Capture the cell that displays the provided text and extract its (X, Y) central coordinate. 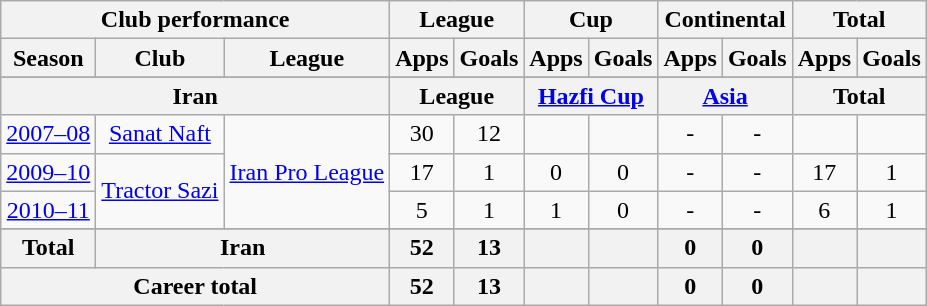
2010–11 (48, 210)
2009–10 (48, 172)
Sanat Naft (160, 134)
12 (489, 134)
Continental (725, 20)
Asia (725, 96)
2007–08 (48, 134)
Career total (196, 286)
Tractor Sazi (160, 191)
Hazfi Cup (591, 96)
6 (824, 210)
Iran Pro League (307, 172)
Cup (591, 20)
Club performance (196, 20)
Club (160, 58)
5 (422, 210)
Season (48, 58)
30 (422, 134)
